Return (x, y) of the center of cell containing provided text 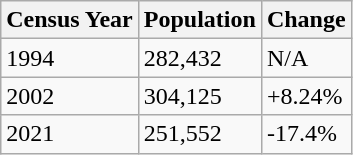
304,125 (200, 96)
-17.4% (306, 134)
Population (200, 20)
1994 (70, 58)
282,432 (200, 58)
N/A (306, 58)
Census Year (70, 20)
2002 (70, 96)
+8.24% (306, 96)
Change (306, 20)
251,552 (200, 134)
2021 (70, 134)
